Search for the cell housing the specified text and yield its (X, Y) center coordinate. 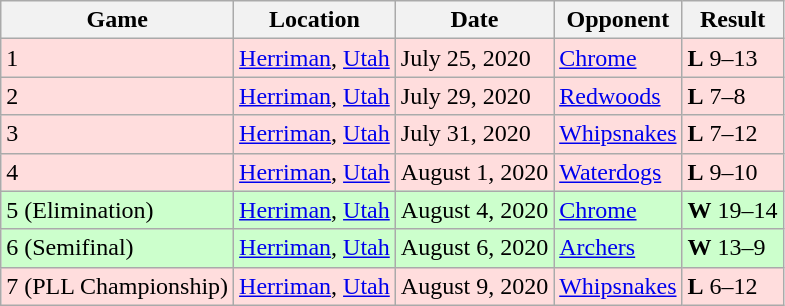
Result (732, 20)
August 1, 2020 (474, 172)
L 6–12 (732, 286)
Archers (618, 248)
Waterdogs (618, 172)
August 4, 2020 (474, 210)
Date (474, 20)
W 19–14 (732, 210)
Game (118, 20)
Redwoods (618, 96)
L 9–10 (732, 172)
6 (Semifinal) (118, 248)
July 25, 2020 (474, 58)
W 13–9 (732, 248)
L 7–8 (732, 96)
L 7–12 (732, 134)
Opponent (618, 20)
L 9–13 (732, 58)
July 31, 2020 (474, 134)
2 (118, 96)
Location (315, 20)
August 9, 2020 (474, 286)
July 29, 2020 (474, 96)
August 6, 2020 (474, 248)
1 (118, 58)
3 (118, 134)
7 (PLL Championship) (118, 286)
5 (Elimination) (118, 210)
4 (118, 172)
